Return (X, Y) of the center of cell containing provided text 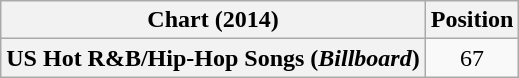
67 (472, 58)
Position (472, 20)
Chart (2014) (213, 20)
US Hot R&B/Hip-Hop Songs (Billboard) (213, 58)
